Extract the (X, Y) coordinate from the center of the cell holding the provided text.  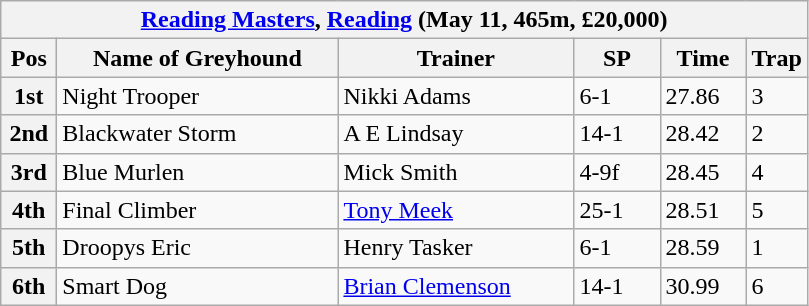
Final Climber (198, 210)
25-1 (617, 210)
6th (29, 286)
Brian Clemenson (456, 286)
27.86 (703, 96)
Tony Meek (456, 210)
Reading Masters, Reading (May 11, 465m, £20,000) (404, 20)
4-9f (617, 172)
1st (29, 96)
SP (617, 58)
2 (776, 134)
28.45 (703, 172)
4th (29, 210)
Time (703, 58)
Blue Murlen (198, 172)
Henry Tasker (456, 248)
Mick Smith (456, 172)
1 (776, 248)
4 (776, 172)
5th (29, 248)
Smart Dog (198, 286)
2nd (29, 134)
3 (776, 96)
A E Lindsay (456, 134)
Name of Greyhound (198, 58)
5 (776, 210)
3rd (29, 172)
Trainer (456, 58)
Droopys Eric (198, 248)
Blackwater Storm (198, 134)
30.99 (703, 286)
Pos (29, 58)
6 (776, 286)
28.42 (703, 134)
28.51 (703, 210)
Trap (776, 58)
28.59 (703, 248)
Nikki Adams (456, 96)
Night Trooper (198, 96)
